Extract the (x, y) coordinate from the center of the cell holding the provided text.  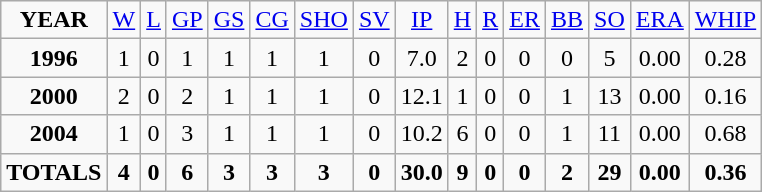
YEAR (54, 20)
GS (229, 20)
4 (124, 172)
CG (272, 20)
2000 (54, 96)
0.28 (725, 58)
1996 (54, 58)
0.16 (725, 96)
SHO (324, 20)
ERA (660, 20)
IP (422, 20)
29 (610, 172)
7.0 (422, 58)
10.2 (422, 134)
H (462, 20)
SV (374, 20)
9 (462, 172)
WHIP (725, 20)
11 (610, 134)
13 (610, 96)
L (154, 20)
R (490, 20)
30.0 (422, 172)
BB (566, 20)
SO (610, 20)
GP (187, 20)
5 (610, 58)
TOTALS (54, 172)
2004 (54, 134)
0.68 (725, 134)
ER (525, 20)
0.36 (725, 172)
W (124, 20)
12.1 (422, 96)
